Locate the cell with the specified text and output its (X, Y) center coordinate. 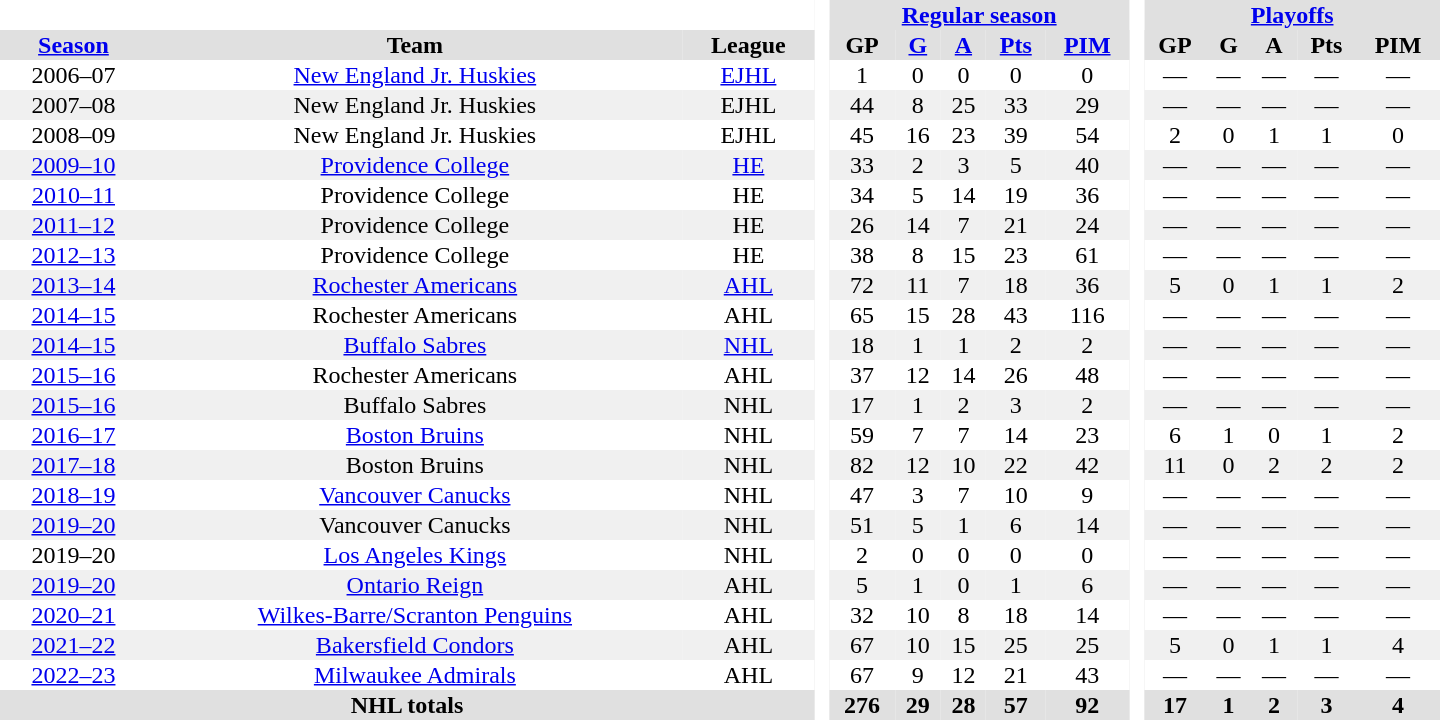
2018–19 (74, 495)
2010–11 (74, 195)
61 (1087, 255)
34 (862, 195)
51 (862, 525)
16 (918, 135)
2016–17 (74, 435)
276 (862, 705)
League (748, 45)
40 (1087, 165)
Los Angeles Kings (415, 555)
37 (862, 375)
Wilkes-Barre/Scranton Penguins (415, 615)
Season (74, 45)
38 (862, 255)
92 (1087, 705)
2013–14 (74, 285)
44 (862, 105)
24 (1087, 225)
65 (862, 315)
39 (1016, 135)
Playoffs (1292, 15)
45 (862, 135)
57 (1016, 705)
2017–18 (74, 465)
59 (862, 435)
116 (1087, 315)
19 (1016, 195)
2006–07 (74, 75)
2009–10 (74, 165)
2008–09 (74, 135)
2022–23 (74, 675)
Bakersfield Condors (415, 645)
Milwaukee Admirals (415, 675)
47 (862, 495)
42 (1087, 465)
72 (862, 285)
32 (862, 615)
22 (1016, 465)
82 (862, 465)
48 (1087, 375)
Team (415, 45)
2012–13 (74, 255)
Regular season (979, 15)
54 (1087, 135)
2007–08 (74, 105)
NHL totals (407, 705)
2020–21 (74, 615)
2021–22 (74, 645)
Ontario Reign (415, 585)
2011–12 (74, 225)
